Provide the (X, Y) coordinate of the cell's center where the given text is located.  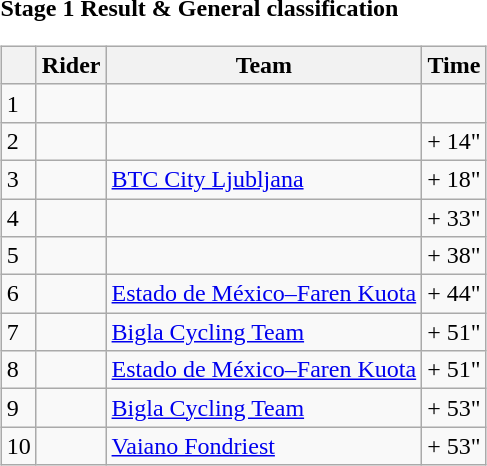
+ 14" (454, 141)
9 (18, 408)
4 (18, 217)
5 (18, 256)
+ 33" (454, 217)
Time (454, 65)
8 (18, 370)
+ 44" (454, 294)
Rider (71, 65)
6 (18, 294)
+ 38" (454, 256)
BTC City Ljubljana (264, 179)
+ 18" (454, 179)
10 (18, 446)
Team (264, 65)
7 (18, 332)
3 (18, 179)
Vaiano Fondriest (264, 446)
1 (18, 103)
2 (18, 141)
